Return (x, y) of the center of cell containing provided text 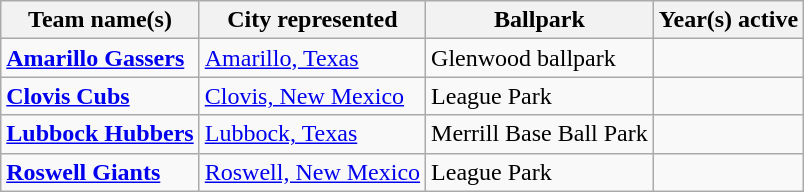
Merrill Base Ball Park (540, 134)
Amarillo, Texas (312, 58)
Clovis Cubs (100, 96)
Roswell Giants (100, 172)
Team name(s) (100, 20)
Lubbock Hubbers (100, 134)
Lubbock, Texas (312, 134)
Glenwood ballpark (540, 58)
Year(s) active (728, 20)
Ballpark (540, 20)
Amarillo Gassers (100, 58)
Roswell, New Mexico (312, 172)
Clovis, New Mexico (312, 96)
City represented (312, 20)
